Search for the cell housing the specified text and yield its [X, Y] center coordinate. 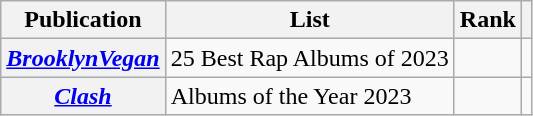
Rank [488, 20]
25 Best Rap Albums of 2023 [310, 58]
Clash [83, 96]
BrooklynVegan [83, 58]
Albums of the Year 2023 [310, 96]
Publication [83, 20]
List [310, 20]
